Find where the given text appears and provide that cell's center as [x, y] coordinate. 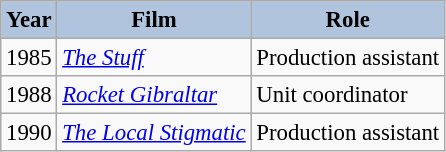
Role [348, 20]
Rocket Gibraltar [154, 95]
Film [154, 20]
1990 [29, 133]
Unit coordinator [348, 95]
The Local Stigmatic [154, 133]
Year [29, 20]
1988 [29, 95]
The Stuff [154, 58]
1985 [29, 58]
